Scan for the cell matching the given text and deliver its [x, y] coordinate at center. 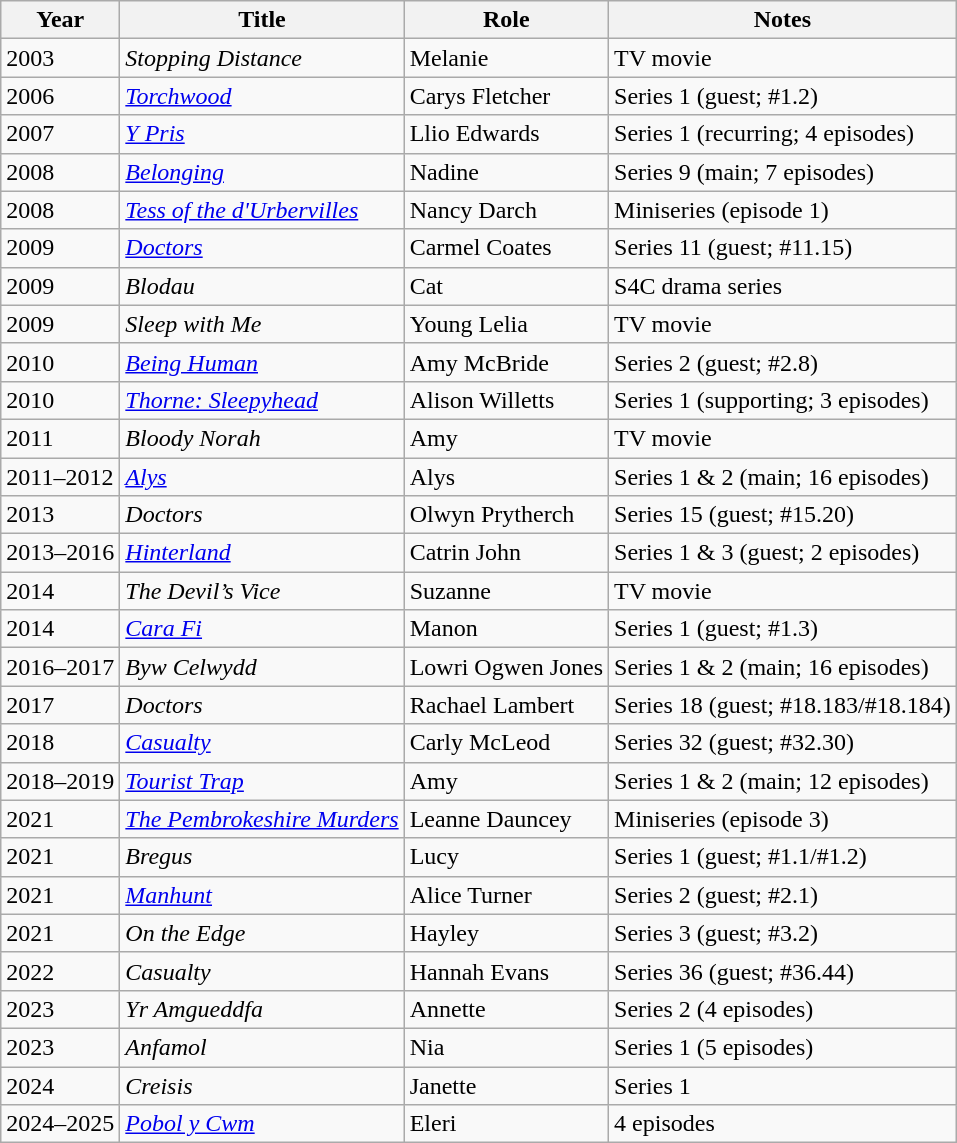
Role [506, 20]
Series 36 (guest; #36.44) [783, 971]
Nia [506, 1047]
Series 18 (guest; #18.183/#18.184) [783, 705]
Hinterland [262, 553]
On the Edge [262, 933]
S4C drama series [783, 286]
2018 [60, 743]
Y Pris [262, 134]
2024–2025 [60, 1124]
Miniseries (episode 3) [783, 819]
4 episodes [783, 1124]
Series 9 (main; 7 episodes) [783, 172]
Carmel Coates [506, 248]
The Pembrokeshire Murders [262, 819]
2016–2017 [60, 667]
Miniseries (episode 1) [783, 210]
Series 1 (5 episodes) [783, 1047]
2017 [60, 705]
Belonging [262, 172]
Leanne Dauncey [506, 819]
Notes [783, 20]
Bloody Norah [262, 438]
Nadine [506, 172]
The Devil’s Vice [262, 591]
2013 [60, 515]
Alison Willetts [506, 400]
Annette [506, 1009]
Stopping Distance [262, 58]
Blodau [262, 286]
Series 15 (guest; #15.20) [783, 515]
Janette [506, 1085]
2011 [60, 438]
Series 2 (guest; #2.1) [783, 895]
Pobol y Cwm [262, 1124]
Series 1 (guest; #1.3) [783, 629]
2024 [60, 1085]
Tourist Trap [262, 781]
Series 1 & 3 (guest; 2 episodes) [783, 553]
Yr Amgueddfa [262, 1009]
Olwyn Prytherch [506, 515]
2003 [60, 58]
Hannah Evans [506, 971]
Series 11 (guest; #11.15) [783, 248]
Title [262, 20]
Series 3 (guest; #3.2) [783, 933]
Rachael Lambert [506, 705]
Series 1 (guest; #1.2) [783, 96]
Anfamol [262, 1047]
2011–2012 [60, 477]
Manhunt [262, 895]
Series 1 (guest; #1.1/#1.2) [783, 857]
Being Human [262, 362]
2013–2016 [60, 553]
Sleep with Me [262, 324]
2018–2019 [60, 781]
Series 32 (guest; #32.30) [783, 743]
Manon [506, 629]
Nancy Darch [506, 210]
Carys Fletcher [506, 96]
Lucy [506, 857]
Carly McLeod [506, 743]
Thorne: Sleepyhead [262, 400]
Eleri [506, 1124]
Series 2 (guest; #2.8) [783, 362]
Byw Celwydd [262, 667]
Tess of the d'Urbervilles [262, 210]
Melanie [506, 58]
2007 [60, 134]
Series 1 (supporting; 3 episodes) [783, 400]
Creisis [262, 1085]
Hayley [506, 933]
Cat [506, 286]
Cara Fi [262, 629]
Series 1 & 2 (main; 12 episodes) [783, 781]
Torchwood [262, 96]
Lowri Ogwen Jones [506, 667]
Llio Edwards [506, 134]
Year [60, 20]
Series 1 (recurring; 4 episodes) [783, 134]
Catrin John [506, 553]
2006 [60, 96]
Young Lelia [506, 324]
Suzanne [506, 591]
Alice Turner [506, 895]
Series 2 (4 episodes) [783, 1009]
Series 1 [783, 1085]
Amy McBride [506, 362]
2022 [60, 971]
Bregus [262, 857]
